Pinpoint the cell where the given text exists, returning its [X, Y] midpoint coordinate. 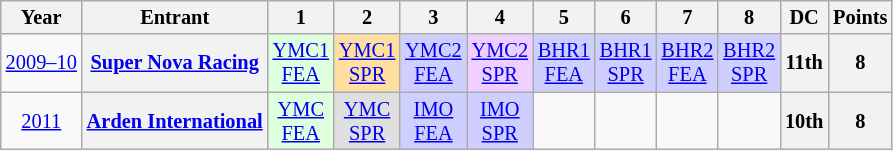
IMOSPR [500, 121]
5 [564, 17]
6 [626, 17]
Entrant [175, 17]
10th [804, 121]
2009–10 [42, 63]
YMC2FEA [433, 63]
BHR1FEA [564, 63]
7 [687, 17]
YMC2SPR [500, 63]
11th [804, 63]
3 [433, 17]
Super Nova Racing [175, 63]
DC [804, 17]
BHR2SPR [749, 63]
YMC1SPR [367, 63]
IMOFEA [433, 121]
Points [860, 17]
2011 [42, 121]
BHR1SPR [626, 63]
BHR2FEA [687, 63]
YMCFEA [301, 121]
2 [367, 17]
Year [42, 17]
4 [500, 17]
Arden International [175, 121]
1 [301, 17]
YMC1FEA [301, 63]
YMCSPR [367, 121]
